Return [X, Y] of the center of cell containing provided text 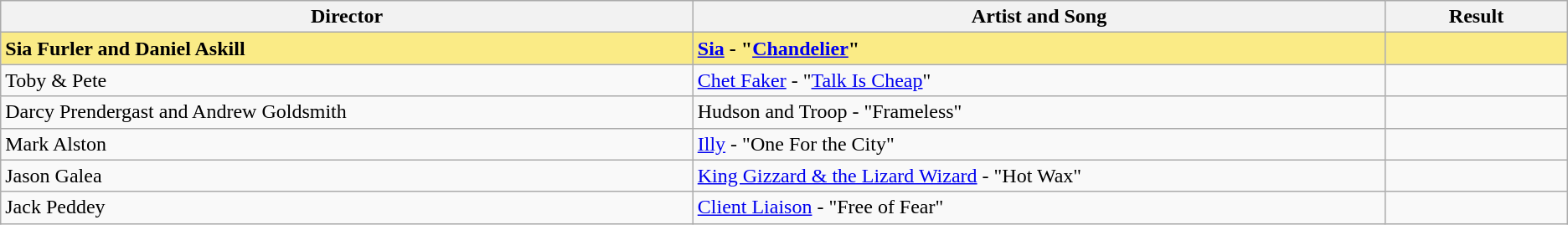
Hudson and Troop - "Frameless" [1039, 112]
Result [1477, 17]
Darcy Prendergast and Andrew Goldsmith [347, 112]
Director [347, 17]
Sia Furler and Daniel Askill [347, 49]
Client Liaison - "Free of Fear" [1039, 207]
Jason Galea [347, 176]
Toby & Pete [347, 80]
Illy - "One For the City" [1039, 144]
King Gizzard & the Lizard Wizard - "Hot Wax" [1039, 176]
Jack Peddey [347, 207]
Artist and Song [1039, 17]
Sia - "Chandelier" [1039, 49]
Mark Alston [347, 144]
Chet Faker - "Talk Is Cheap" [1039, 80]
